Capture the cell that displays the provided text and extract its [X, Y] central coordinate. 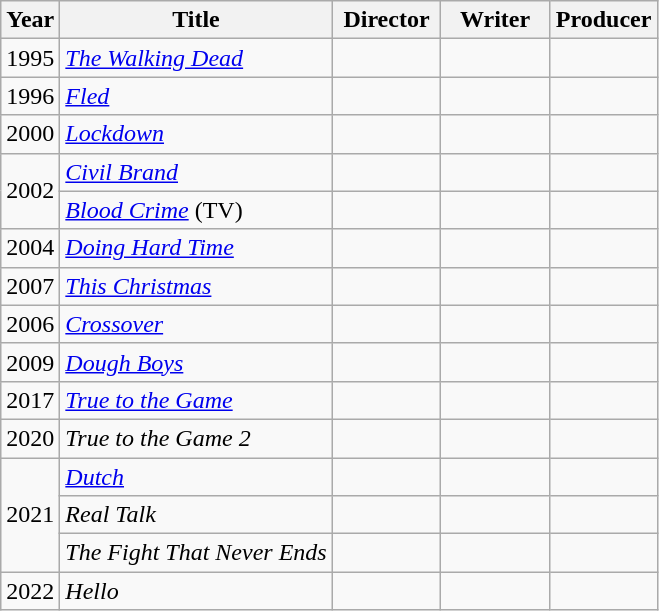
2007 [30, 286]
Doing Hard Time [196, 248]
1995 [30, 58]
Lockdown [196, 134]
Crossover [196, 324]
Title [196, 20]
Blood Crime (TV) [196, 210]
2020 [30, 438]
1996 [30, 96]
2017 [30, 400]
Civil Brand [196, 172]
2000 [30, 134]
2021 [30, 515]
Hello [196, 591]
Fled [196, 96]
True to the Game [196, 400]
Year [30, 20]
2004 [30, 248]
The Walking Dead [196, 58]
Director [386, 20]
Real Talk [196, 515]
True to the Game 2 [196, 438]
The Fight That Never Ends [196, 553]
Producer [604, 20]
Dough Boys [196, 362]
Dutch [196, 477]
Writer [496, 20]
This Christmas [196, 286]
2006 [30, 324]
2002 [30, 191]
2022 [30, 591]
2009 [30, 362]
